Return the [X, Y] coordinate for the center point of the cell that contains the specified text.  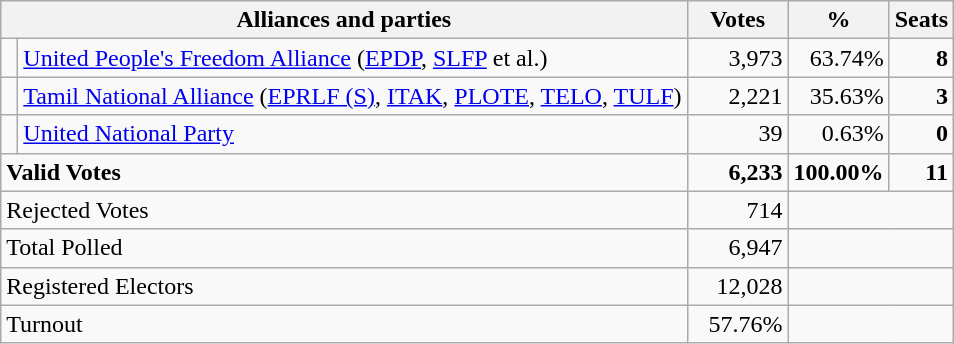
6,233 [738, 172]
Tamil National Alliance (EPRLF (S), ITAK, PLOTE, TELO, TULF) [352, 96]
United People's Freedom Alliance (EPDP, SLFP et al.) [352, 58]
Total Polled [344, 248]
6,947 [738, 248]
Registered Electors [344, 286]
3,973 [738, 58]
35.63% [838, 96]
11 [921, 172]
Rejected Votes [344, 210]
2,221 [738, 96]
0 [921, 134]
Turnout [344, 324]
63.74% [838, 58]
3 [921, 96]
United National Party [352, 134]
100.00% [838, 172]
Valid Votes [344, 172]
8 [921, 58]
Alliances and parties [344, 20]
0.63% [838, 134]
% [838, 20]
Votes [738, 20]
12,028 [738, 286]
Seats [921, 20]
714 [738, 210]
39 [738, 134]
57.76% [738, 324]
